Determine the [X, Y] coordinate at the center of the cell enclosing the given text.  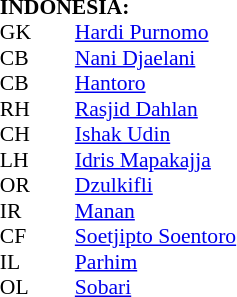
Manan [156, 211]
Hantoro [156, 83]
Idris Mapakajja [156, 160]
RH [19, 109]
Dzulkifli [156, 185]
GK [19, 33]
Rasjid Dahlan [156, 109]
Soetjipto Soentoro [156, 237]
Ishak Udin [156, 135]
Parhim [156, 262]
CH [19, 135]
Nani Djaelani [156, 58]
CF [19, 237]
LH [19, 160]
Hardi Purnomo [156, 33]
IL [19, 262]
OR [19, 185]
IR [19, 211]
